Locate the cell with the specified text and output its [X, Y] center coordinate. 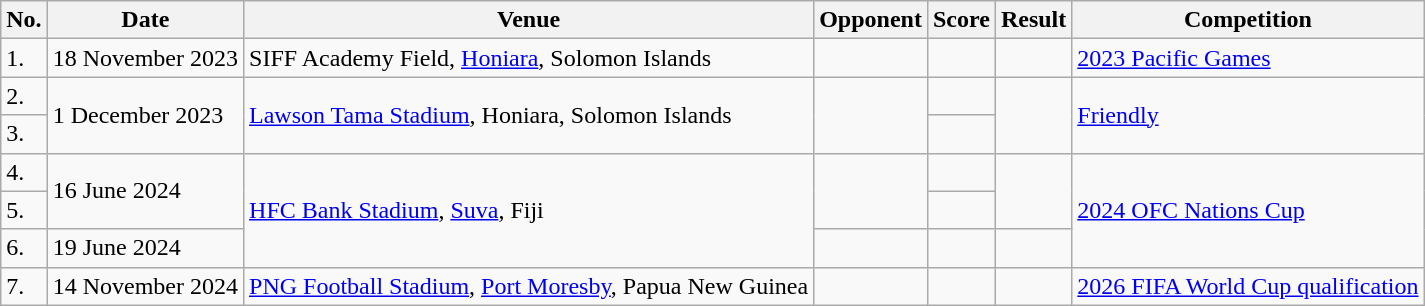
3. [24, 134]
2024 OFC Nations Cup [1248, 210]
6. [24, 248]
Lawson Tama Stadium, Honiara, Solomon Islands [529, 115]
7. [24, 286]
Competition [1248, 20]
Date [145, 20]
18 November 2023 [145, 58]
SIFF Academy Field, Honiara, Solomon Islands [529, 58]
HFC Bank Stadium, Suva, Fiji [529, 210]
1 December 2023 [145, 115]
19 June 2024 [145, 248]
14 November 2024 [145, 286]
Opponent [871, 20]
16 June 2024 [145, 191]
No. [24, 20]
2. [24, 96]
5. [24, 210]
Score [961, 20]
2026 FIFA World Cup qualification [1248, 286]
Venue [529, 20]
Friendly [1248, 115]
2023 Pacific Games [1248, 58]
PNG Football Stadium, Port Moresby, Papua New Guinea [529, 286]
Result [1033, 20]
1. [24, 58]
4. [24, 172]
